Extract the [x, y] coordinate from the center of the cell holding the provided text.  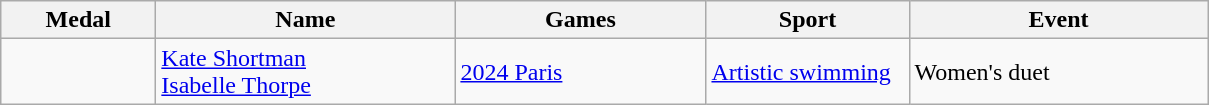
Event [1058, 20]
Sport [808, 20]
Medal [78, 20]
Women's duet [1058, 72]
2024 Paris [580, 72]
Name [306, 20]
Artistic swimming [808, 72]
Games [580, 20]
Kate ShortmanIsabelle Thorpe [306, 72]
